Return (X, Y) of the center of cell containing provided text 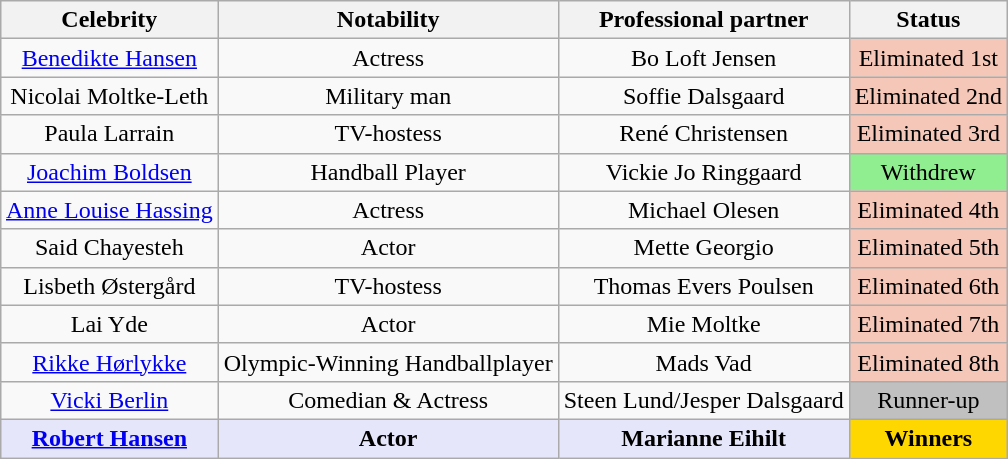
Celebrity (109, 20)
Mie Moltke (704, 324)
Comedian & Actress (388, 400)
Thomas Evers Poulsen (704, 286)
Lai Yde (109, 324)
Eliminated 6th (928, 286)
Lisbeth Østergård (109, 286)
Eliminated 7th (928, 324)
Joachim Boldsen (109, 172)
Rikke Hørlykke (109, 362)
Runner-up (928, 400)
Professional partner (704, 20)
Winners (928, 438)
Status (928, 20)
Notability (388, 20)
Nicolai Moltke-Leth (109, 96)
Bo Loft Jensen (704, 58)
Said Chayesteh (109, 248)
Vicki Berlin (109, 400)
Anne Louise Hassing (109, 210)
Eliminated 3rd (928, 134)
Steen Lund/Jesper Dalsgaard (704, 400)
Eliminated 2nd (928, 96)
Paula Larrain (109, 134)
Benedikte Hansen (109, 58)
Eliminated 5th (928, 248)
Robert Hansen (109, 438)
Withdrew (928, 172)
Eliminated 4th (928, 210)
Mads Vad (704, 362)
Eliminated 8th (928, 362)
Vickie Jo Ringgaard (704, 172)
Handball Player (388, 172)
René Christensen (704, 134)
Military man (388, 96)
Mette Georgio (704, 248)
Soffie Dalsgaard (704, 96)
Olympic-Winning Handballplayer (388, 362)
Eliminated 1st (928, 58)
Michael Olesen (704, 210)
Marianne Eihilt (704, 438)
